Capture the cell that displays the provided text and extract its (X, Y) central coordinate. 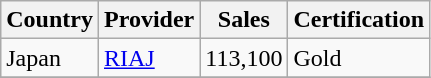
Certification (359, 20)
RIAJ (148, 58)
Gold (359, 58)
Provider (148, 20)
Sales (244, 20)
Japan (50, 58)
113,100 (244, 58)
Country (50, 20)
